Find where the given text appears and provide that cell's center as (x, y) coordinate. 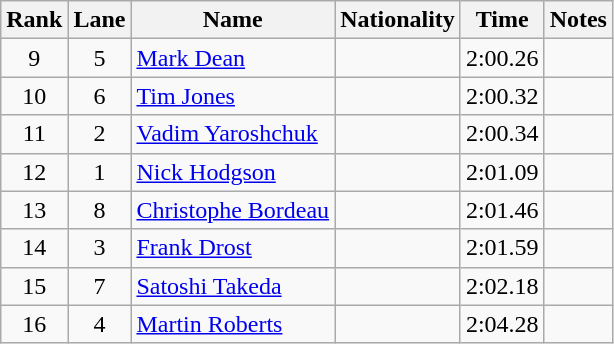
4 (100, 324)
Christophe Bordeau (233, 210)
Tim Jones (233, 96)
Notes (578, 20)
Nationality (398, 20)
14 (34, 248)
2:00.34 (502, 134)
Nick Hodgson (233, 172)
2:01.09 (502, 172)
Martin Roberts (233, 324)
3 (100, 248)
2:02.18 (502, 286)
Frank Drost (233, 248)
12 (34, 172)
11 (34, 134)
10 (34, 96)
8 (100, 210)
16 (34, 324)
6 (100, 96)
Vadim Yaroshchuk (233, 134)
9 (34, 58)
2 (100, 134)
Satoshi Takeda (233, 286)
2:01.46 (502, 210)
Rank (34, 20)
2:01.59 (502, 248)
7 (100, 286)
Mark Dean (233, 58)
1 (100, 172)
5 (100, 58)
2:00.32 (502, 96)
2:04.28 (502, 324)
Time (502, 20)
15 (34, 286)
2:00.26 (502, 58)
Lane (100, 20)
13 (34, 210)
Name (233, 20)
